Pinpoint the cell where the given text exists, returning its [X, Y] midpoint coordinate. 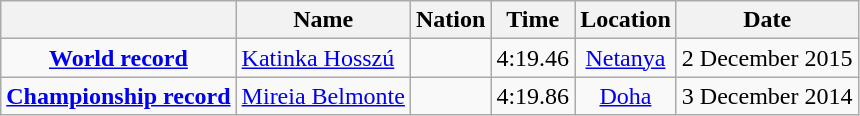
Doha [626, 96]
Katinka Hosszú [323, 58]
Date [767, 20]
4:19.86 [533, 96]
4:19.46 [533, 58]
2 December 2015 [767, 58]
3 December 2014 [767, 96]
Mireia Belmonte [323, 96]
World record [118, 58]
Nation [450, 20]
Championship record [118, 96]
Netanya [626, 58]
Name [323, 20]
Location [626, 20]
Time [533, 20]
